From the cell containing the given text, extract its center point as (x, y) coordinate. 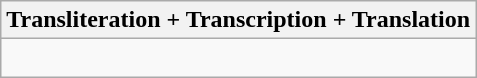
Transliteration + Transcription + Translation (238, 20)
